Provide the [x, y] coordinate of the cell's center where the given text is located.  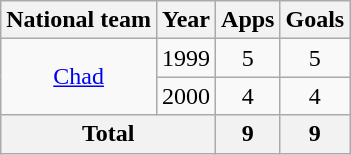
Apps [248, 20]
1999 [186, 58]
National team [79, 20]
Total [108, 134]
2000 [186, 96]
Goals [315, 20]
Chad [79, 77]
Year [186, 20]
